Return [X, Y] of the center of cell containing provided text 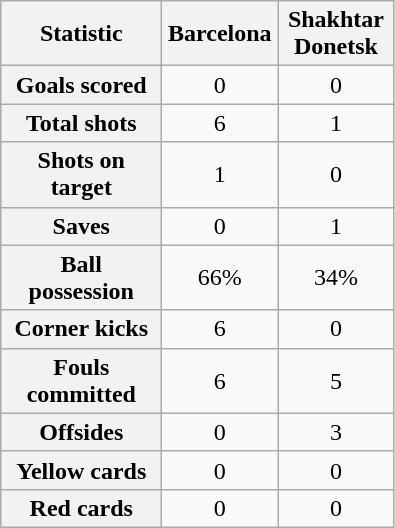
Barcelona [220, 34]
Ball possession [82, 278]
66% [220, 278]
Statistic [82, 34]
3 [336, 432]
Offsides [82, 432]
Goals scored [82, 85]
Corner kicks [82, 329]
Red cards [82, 508]
Shots on target [82, 174]
Shakhtar Donetsk [336, 34]
Saves [82, 226]
Yellow cards [82, 470]
34% [336, 278]
Total shots [82, 123]
5 [336, 380]
Fouls committed [82, 380]
